Find where the given text appears and provide that cell's center as [X, Y] coordinate. 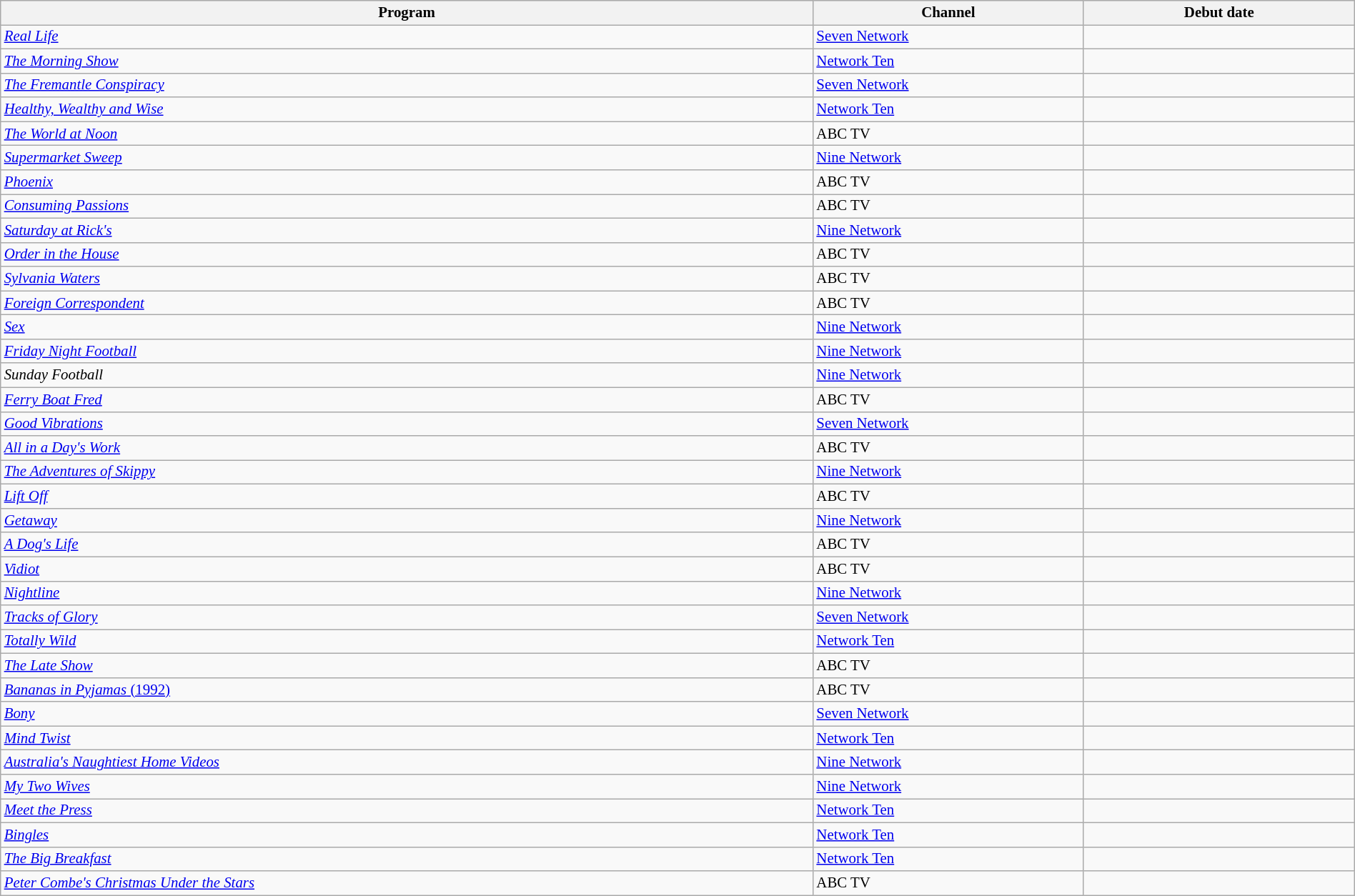
Order in the House [407, 254]
Totally Wild [407, 642]
Good Vibrations [407, 424]
A Dog's Life [407, 544]
Peter Combe's Christmas Under the Stars [407, 883]
Debut date [1219, 13]
The Fremantle Conspiracy [407, 85]
The Adventures of Skippy [407, 472]
Ferry Boat Fred [407, 399]
Australia's Naughtiest Home Videos [407, 762]
Tracks of Glory [407, 617]
Sylvania Waters [407, 279]
Consuming Passions [407, 206]
Phoenix [407, 182]
Bony [407, 714]
Vidiot [407, 569]
Mind Twist [407, 738]
Bananas in Pyjamas (1992) [407, 690]
Supermarket Sweep [407, 158]
Foreign Correspondent [407, 303]
Channel [948, 13]
Real Life [407, 36]
Meet the Press [407, 811]
Getaway [407, 520]
Lift Off [407, 497]
The Big Breakfast [407, 859]
Friday Night Football [407, 351]
The Morning Show [407, 61]
Sunday Football [407, 375]
All in a Day's Work [407, 448]
Saturday at Rick's [407, 230]
The Late Show [407, 665]
My Two Wives [407, 787]
Sex [407, 327]
Healthy, Wealthy and Wise [407, 109]
The World at Noon [407, 134]
Bingles [407, 835]
Nightline [407, 593]
Program [407, 13]
